Search for the cell housing the specified text and yield its (X, Y) center coordinate. 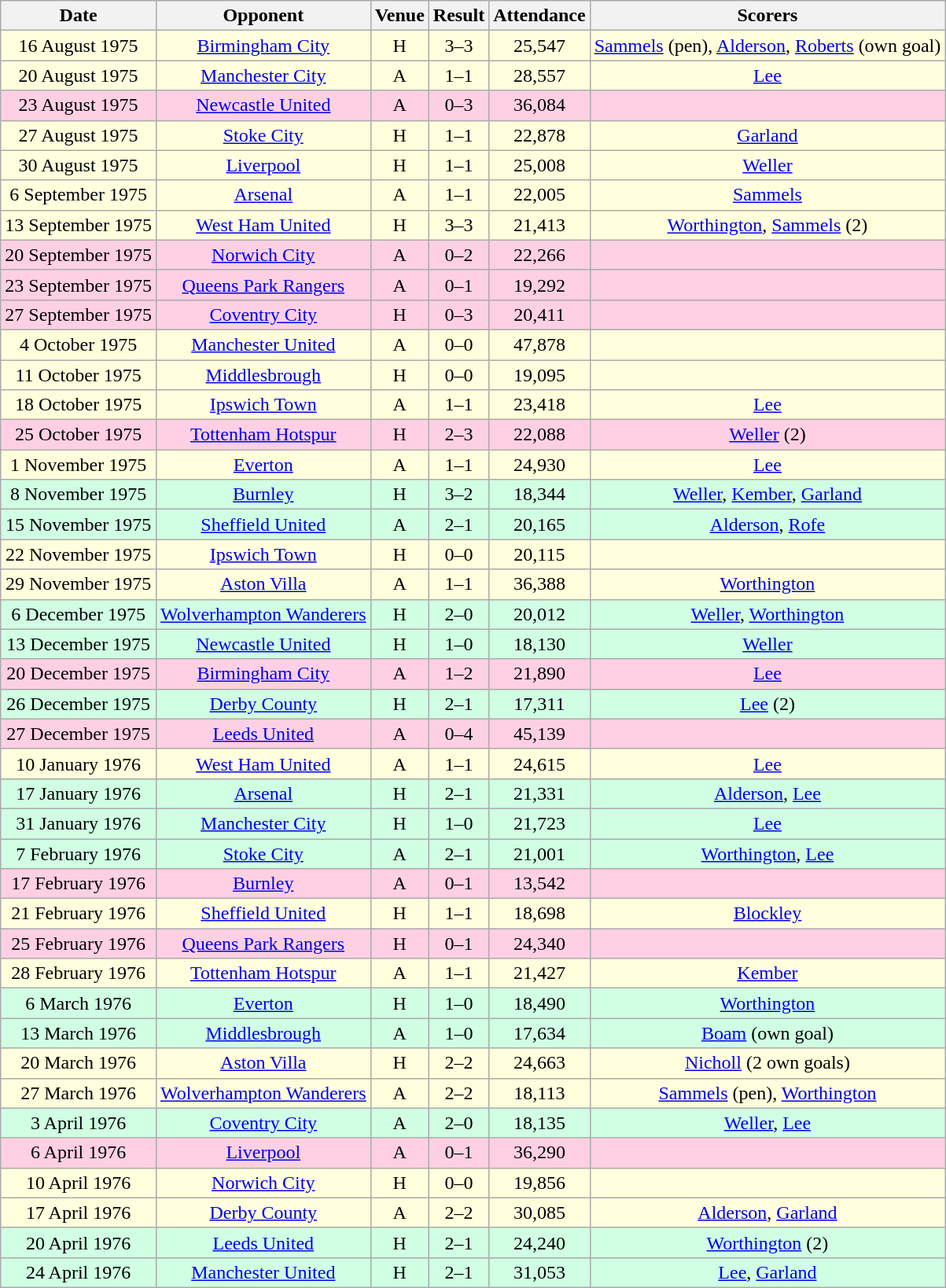
Alderson, Lee (767, 793)
Weller (2) (767, 435)
Nicholl (2 own goals) (767, 1063)
23 September 1975 (79, 285)
Boam (own goal) (767, 1033)
27 September 1975 (79, 315)
15 November 1975 (79, 524)
0–4 (458, 734)
18,130 (539, 644)
24 April 1976 (79, 1272)
24,663 (539, 1063)
17 January 1976 (79, 793)
Worthington, Lee (767, 853)
20 December 1975 (79, 674)
21,427 (539, 973)
10 January 1976 (79, 764)
Sammels (pen), Worthington (767, 1093)
2–3 (458, 435)
30,085 (539, 1213)
18,113 (539, 1093)
47,878 (539, 344)
13 September 1975 (79, 225)
Attendance (539, 16)
Alderson, Rofe (767, 524)
Sammels (767, 195)
20 March 1976 (79, 1063)
3 April 1976 (79, 1123)
21,890 (539, 674)
8 November 1975 (79, 495)
18,490 (539, 1003)
20,411 (539, 315)
18,344 (539, 495)
21,331 (539, 793)
25 February 1976 (79, 944)
17 February 1976 (79, 884)
20 April 1976 (79, 1242)
17 April 1976 (79, 1213)
20,115 (539, 554)
19,095 (539, 375)
Worthington, Sammels (2) (767, 225)
6 April 1976 (79, 1153)
27 August 1975 (79, 135)
3–2 (458, 495)
27 December 1975 (79, 734)
19,856 (539, 1183)
11 October 1975 (79, 375)
Weller, Kember, Garland (767, 495)
16 August 1975 (79, 46)
18 October 1975 (79, 405)
36,084 (539, 105)
13 December 1975 (79, 644)
22 November 1975 (79, 554)
18,135 (539, 1123)
Blockley (767, 914)
Result (458, 16)
21 February 1976 (79, 914)
23,418 (539, 405)
20 September 1975 (79, 255)
19,292 (539, 285)
Worthington (2) (767, 1242)
28,557 (539, 75)
21,001 (539, 853)
24,340 (539, 944)
45,139 (539, 734)
1 November 1975 (79, 465)
6 September 1975 (79, 195)
21,723 (539, 823)
4 October 1975 (79, 344)
Scorers (767, 16)
31,053 (539, 1272)
25,547 (539, 46)
21,413 (539, 225)
6 December 1975 (79, 614)
Weller, Lee (767, 1123)
20,165 (539, 524)
25,008 (539, 165)
28 February 1976 (79, 973)
17,311 (539, 704)
20,012 (539, 614)
27 March 1976 (79, 1093)
24,240 (539, 1242)
36,290 (539, 1153)
Weller, Worthington (767, 614)
Sammels (pen), Alderson, Roberts (own goal) (767, 46)
7 February 1976 (79, 853)
Alderson, Garland (767, 1213)
22,878 (539, 135)
22,088 (539, 435)
24,615 (539, 764)
31 January 1976 (79, 823)
Lee (2) (767, 704)
30 August 1975 (79, 165)
36,388 (539, 584)
18,698 (539, 914)
Lee, Garland (767, 1272)
10 April 1976 (79, 1183)
22,266 (539, 255)
Garland (767, 135)
17,634 (539, 1033)
1–2 (458, 674)
24,930 (539, 465)
25 October 1975 (79, 435)
29 November 1975 (79, 584)
22,005 (539, 195)
0–2 (458, 255)
6 March 1976 (79, 1003)
Kember (767, 973)
Venue (399, 16)
23 August 1975 (79, 105)
13 March 1976 (79, 1033)
26 December 1975 (79, 704)
Date (79, 16)
13,542 (539, 884)
Opponent (263, 16)
20 August 1975 (79, 75)
